Capture the cell that displays the provided text and extract its [x, y] central coordinate. 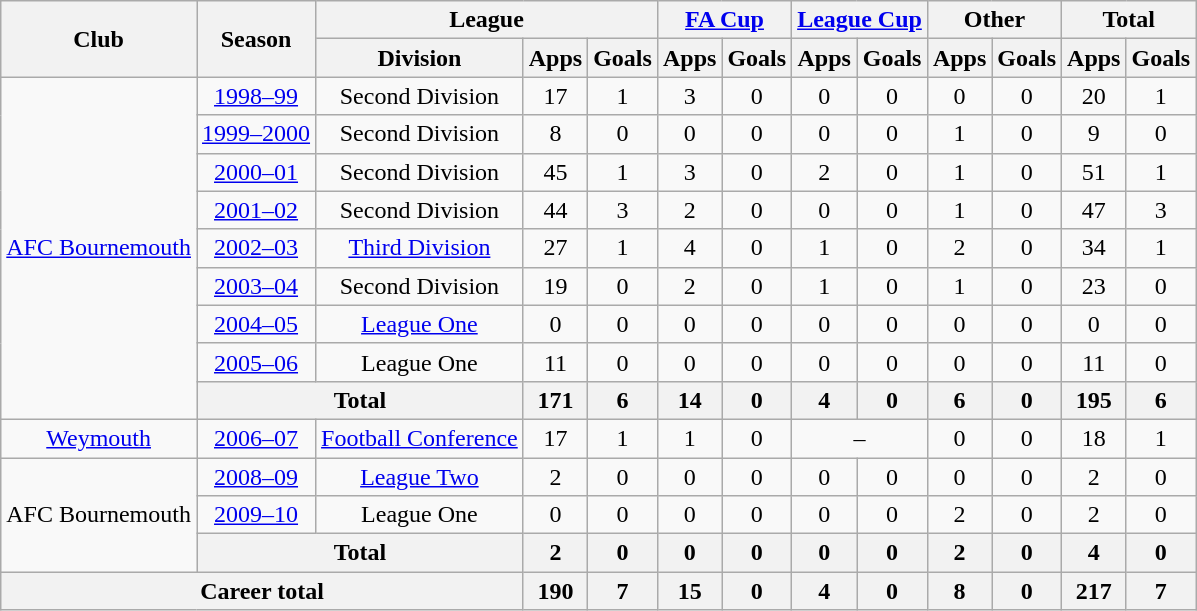
2008–09 [256, 477]
1999–2000 [256, 134]
34 [1094, 248]
18 [1094, 438]
FA Cup [724, 20]
190 [555, 591]
1998–99 [256, 96]
51 [1094, 172]
9 [1094, 134]
195 [1094, 400]
League [487, 20]
– [860, 438]
2006–07 [256, 438]
League Cup [860, 20]
2002–03 [256, 248]
Season [256, 39]
171 [555, 400]
2004–05 [256, 324]
19 [555, 286]
27 [555, 248]
2001–02 [256, 210]
2009–10 [256, 515]
Career total [262, 591]
Third Division [420, 248]
15 [689, 591]
Football Conference [420, 438]
Division [420, 58]
2005–06 [256, 362]
217 [1094, 591]
23 [1094, 286]
45 [555, 172]
Other [994, 20]
Club [99, 39]
14 [689, 400]
2000–01 [256, 172]
Weymouth [99, 438]
League Two [420, 477]
47 [1094, 210]
44 [555, 210]
2003–04 [256, 286]
20 [1094, 96]
